For the text-containing cell, return its midpoint in [X, Y] coordinate format. 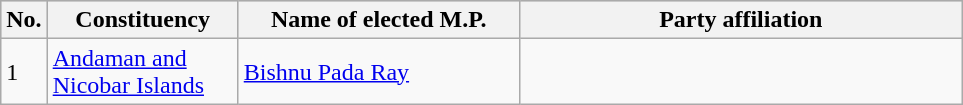
Constituency [142, 20]
Andaman and Nicobar Islands [142, 72]
No. [24, 20]
Party affiliation [740, 20]
1 [24, 72]
Name of elected M.P. [378, 20]
Bishnu Pada Ray [378, 72]
